Detect which cell encompasses the target text, then output its (x, y) center coordinate. 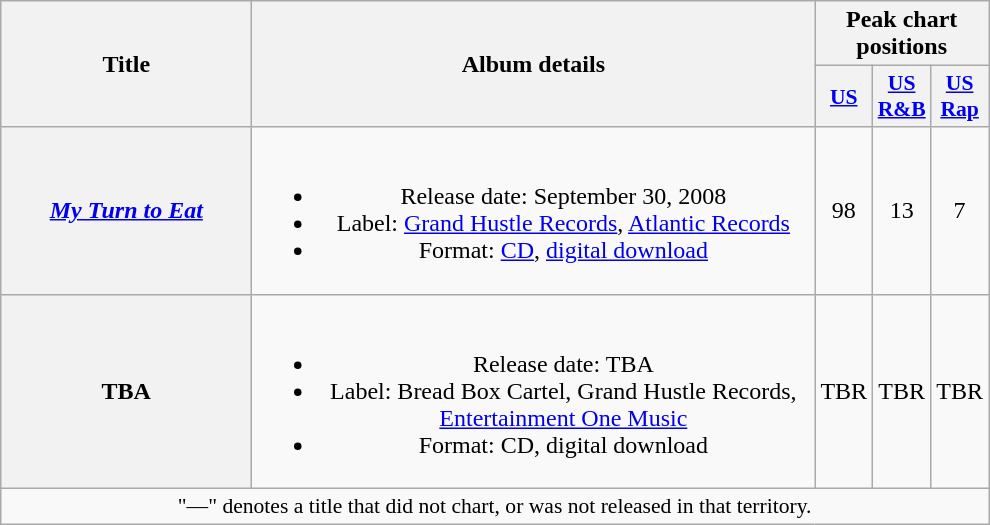
Release date: TBALabel: Bread Box Cartel, Grand Hustle Records, Entertainment One MusicFormat: CD, digital download (534, 391)
US (844, 96)
"—" denotes a title that did not chart, or was not released in that territory. (495, 506)
US Rap (960, 96)
Album details (534, 64)
Peak chart positions (902, 34)
TBA (126, 391)
US R&B (902, 96)
13 (902, 210)
My Turn to Eat (126, 210)
Release date: September 30, 2008Label: Grand Hustle Records, Atlantic RecordsFormat: CD, digital download (534, 210)
Title (126, 64)
7 (960, 210)
98 (844, 210)
